Provide the (X, Y) coordinate of the cell's center where the given text is located.  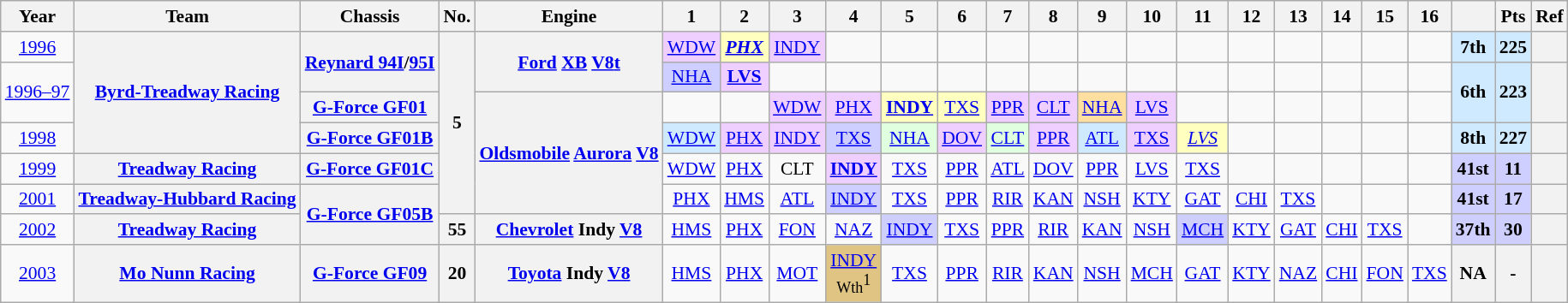
6th (1474, 92)
2 (744, 16)
Oldsmobile Aurora V8 (569, 153)
Byrd-Treadway Racing (187, 92)
12 (1251, 16)
2003 (38, 274)
227 (1513, 139)
INDYWth1 (853, 274)
7 (1008, 16)
223 (1513, 92)
20 (458, 274)
2002 (38, 230)
G-Force GF01B (370, 139)
NA (1474, 274)
- (1513, 274)
225 (1513, 47)
16 (1429, 16)
37th (1474, 230)
8 (1054, 16)
G-Force GF09 (370, 274)
Chassis (370, 16)
9 (1102, 16)
3 (797, 16)
1996 (38, 47)
Ref (1549, 16)
G-Force GF01C (370, 169)
Mo Nunn Racing (187, 274)
1996–97 (38, 92)
6 (961, 16)
14 (1342, 16)
10 (1152, 16)
13 (1298, 16)
G-Force GF01 (370, 108)
15 (1385, 16)
8th (1474, 139)
7th (1474, 47)
No. (458, 16)
30 (1513, 230)
55 (458, 230)
1999 (38, 169)
Toyota Indy V8 (569, 274)
17 (1513, 199)
4 (853, 16)
Year (38, 16)
Chevrolet Indy V8 (569, 230)
1 (691, 16)
Engine (569, 16)
1998 (38, 139)
MOT (797, 274)
Reynard 94I/95I (370, 62)
Ford XB V8t (569, 62)
Pts (1513, 16)
2001 (38, 199)
Treadway-Hubbard Racing (187, 199)
G-Force GF05B (370, 214)
Team (187, 16)
